Scan for the cell matching the given text and deliver its (x, y) coordinate at center. 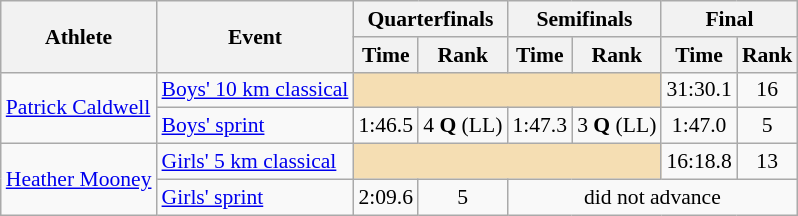
13 (768, 162)
3 Q (LL) (616, 126)
16 (768, 90)
4 Q (LL) (462, 126)
1:47.0 (698, 126)
did not advance (652, 197)
2:09.6 (386, 197)
1:47.3 (540, 126)
Event (256, 36)
Boys' 10 km classical (256, 90)
Athlete (79, 36)
31:30.1 (698, 90)
Patrick Caldwell (79, 108)
Boys' sprint (256, 126)
Semifinals (584, 19)
16:18.8 (698, 162)
Girls' sprint (256, 197)
Quarterfinals (430, 19)
Girls' 5 km classical (256, 162)
Heather Mooney (79, 180)
1:46.5 (386, 126)
Final (729, 19)
